Return [x, y] of the center of cell containing provided text 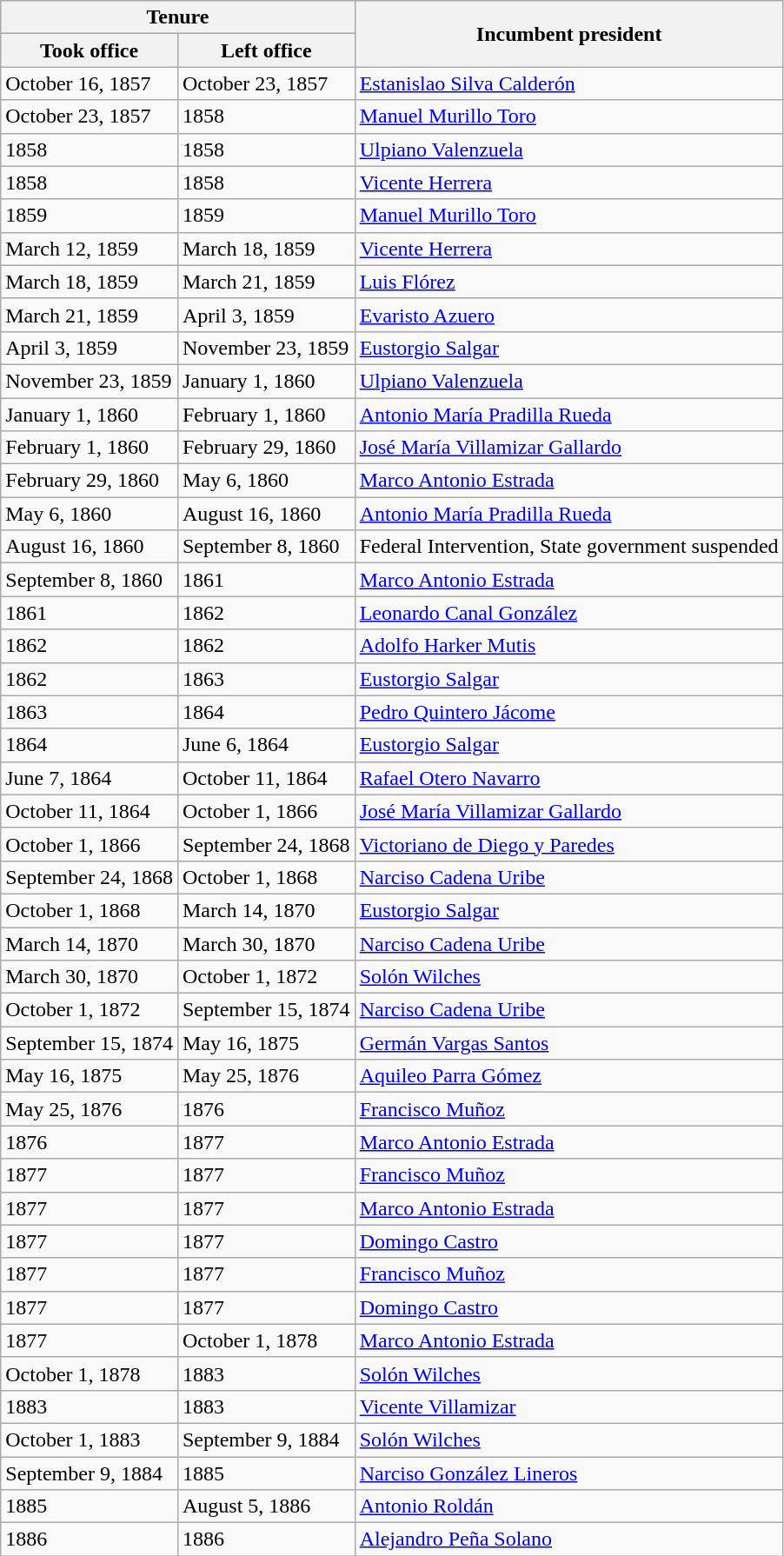
Leonardo Canal González [568, 613]
Antonio Roldán [568, 1506]
Aquileo Parra Gómez [568, 1076]
Adolfo Harker Mutis [568, 646]
Federal Intervention, State government suspended [568, 547]
Vicente Villamizar [568, 1406]
October 1, 1883 [90, 1440]
Alejandro Peña Solano [568, 1539]
Left office [266, 50]
Estanislao Silva Calderón [568, 83]
June 7, 1864 [90, 778]
Pedro Quintero Jácome [568, 712]
Victoriano de Diego y Paredes [568, 844]
June 6, 1864 [266, 745]
Rafael Otero Navarro [568, 778]
Narciso González Lineros [568, 1473]
August 5, 1886 [266, 1506]
Evaristo Azuero [568, 315]
March 12, 1859 [90, 249]
Incumbent president [568, 34]
Luis Flórez [568, 282]
October 16, 1857 [90, 83]
Took office [90, 50]
Germán Vargas Santos [568, 1043]
Tenure [177, 17]
